Determine the [X, Y] coordinate at the center of the cell enclosing the given text.  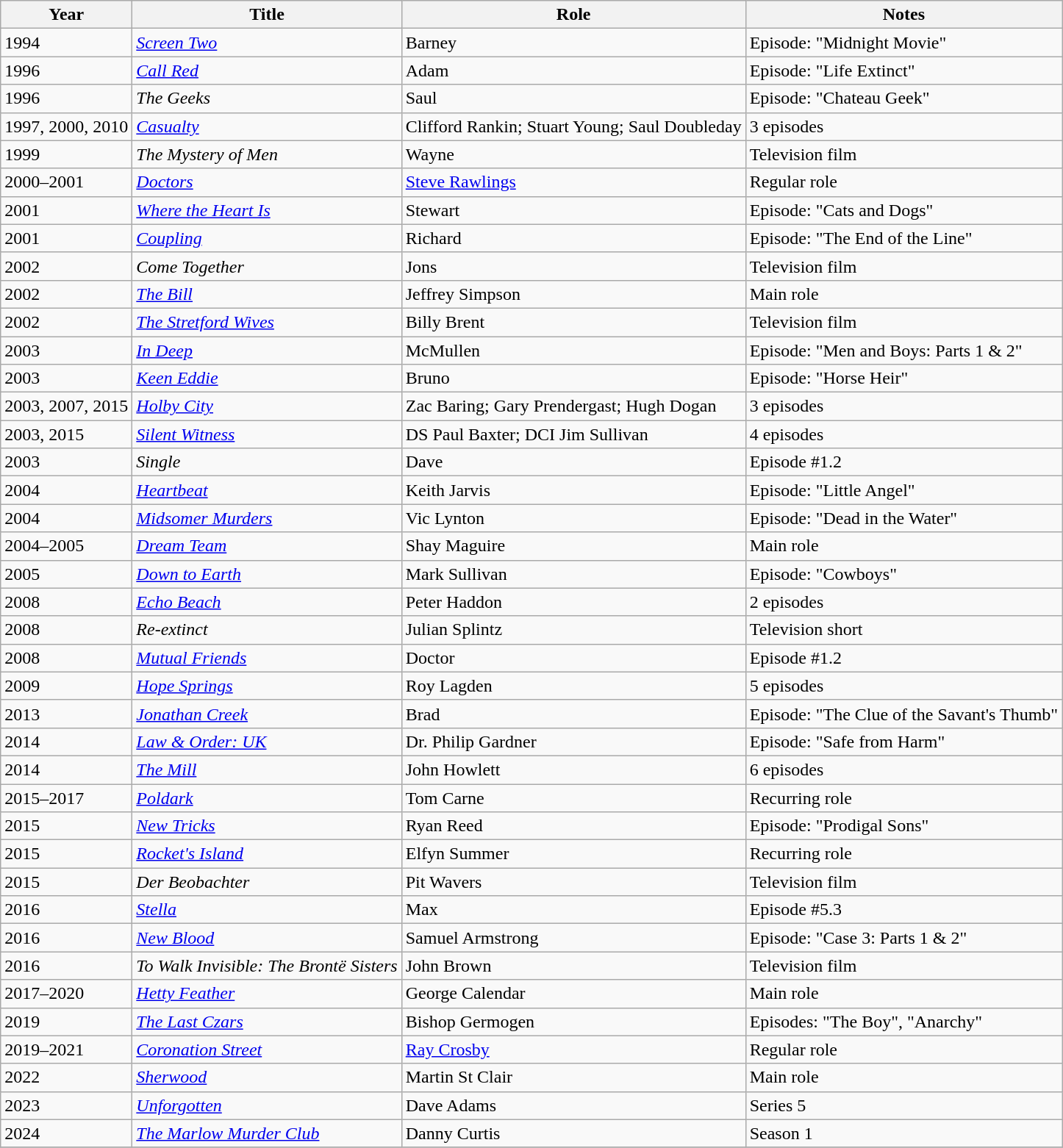
John Howlett [573, 769]
Keen Eddie [267, 379]
Tom Carne [573, 797]
Jons [573, 266]
Re-extinct [267, 630]
Dave Adams [573, 1105]
The Last Czars [267, 1022]
Der Beobachter [267, 882]
Come Together [267, 266]
Hetty Feather [267, 994]
New Tricks [267, 826]
Television short [903, 630]
Silent Witness [267, 434]
Vic Lynton [573, 518]
Zac Baring; Gary Prendergast; Hugh Dogan [573, 406]
The Geeks [267, 98]
To Walk Invisible: The Brontë Sisters [267, 966]
Episode: "Horse Heir" [903, 379]
2013 [66, 714]
Episode: "Prodigal Sons" [903, 826]
2017–2020 [66, 994]
Brad [573, 714]
Holby City [267, 406]
Year [66, 15]
The Bill [267, 294]
Billy Brent [573, 322]
Where the Heart Is [267, 210]
2005 [66, 574]
Sherwood [267, 1077]
Title [267, 15]
Mark Sullivan [573, 574]
Episode: "The End of the Line" [903, 238]
Series 5 [903, 1105]
Jonathan Creek [267, 714]
Shay Maguire [573, 546]
Down to Earth [267, 574]
2004–2005 [66, 546]
Adam [573, 71]
2019 [66, 1022]
Heartbeat [267, 490]
2024 [66, 1133]
Episode: "Dead in the Water" [903, 518]
McMullen [573, 351]
Saul [573, 98]
Episode: "Cowboys" [903, 574]
Ryan Reed [573, 826]
Doctors [267, 182]
Hope Springs [267, 686]
2003, 2015 [66, 434]
2019–2021 [66, 1050]
Episode: "Cats and Dogs" [903, 210]
Mutual Friends [267, 658]
Season 1 [903, 1133]
Episode: "Chateau Geek" [903, 98]
Elfyn Summer [573, 854]
Danny Curtis [573, 1133]
Coronation Street [267, 1050]
In Deep [267, 351]
Julian Splintz [573, 630]
1994 [66, 43]
2000–2001 [66, 182]
1999 [66, 154]
Keith Jarvis [573, 490]
1997, 2000, 2010 [66, 126]
Episode: "Case 3: Parts 1 & 2" [903, 938]
Episode: "Little Angel" [903, 490]
Dave [573, 462]
Single [267, 462]
Stella [267, 910]
Episode: "Men and Boys: Parts 1 & 2" [903, 351]
Samuel Armstrong [573, 938]
Steve Rawlings [573, 182]
Doctor [573, 658]
Rocket's Island [267, 854]
Max [573, 910]
Notes [903, 15]
New Blood [267, 938]
Unforgotten [267, 1105]
Stewart [573, 210]
Martin St Clair [573, 1077]
Law & Order: UK [267, 742]
2009 [66, 686]
The Mystery of Men [267, 154]
4 episodes [903, 434]
2023 [66, 1105]
The Marlow Murder Club [267, 1133]
Jeffrey Simpson [573, 294]
2015–2017 [66, 797]
Episode #5.3 [903, 910]
Bruno [573, 379]
Coupling [267, 238]
Wayne [573, 154]
Barney [573, 43]
2 episodes [903, 602]
Roy Lagden [573, 686]
John Brown [573, 966]
Bishop Germogen [573, 1022]
Richard [573, 238]
6 episodes [903, 769]
Episode: "Midnight Movie" [903, 43]
Dr. Philip Gardner [573, 742]
The Stretford Wives [267, 322]
Ray Crosby [573, 1050]
Pit Wavers [573, 882]
5 episodes [903, 686]
Episode: "Life Extinct" [903, 71]
The Mill [267, 769]
Peter Haddon [573, 602]
Role [573, 15]
Clifford Rankin; Stuart Young; Saul Doubleday [573, 126]
Dream Team [267, 546]
DS Paul Baxter; DCI Jim Sullivan [573, 434]
Midsomer Murders [267, 518]
2003, 2007, 2015 [66, 406]
Episode: "The Clue of the Savant's Thumb" [903, 714]
Episode: "Safe from Harm" [903, 742]
George Calendar [573, 994]
Casualty [267, 126]
Screen Two [267, 43]
Poldark [267, 797]
2022 [66, 1077]
Episodes: "The Boy", "Anarchy" [903, 1022]
Call Red [267, 71]
Echo Beach [267, 602]
